Return (X, Y) of the center of cell containing provided text 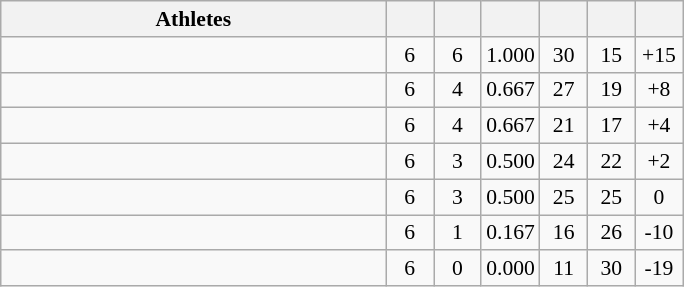
+15 (659, 55)
22 (611, 162)
+2 (659, 162)
16 (564, 233)
19 (611, 90)
15 (611, 55)
+8 (659, 90)
17 (611, 126)
11 (564, 269)
21 (564, 126)
1 (458, 233)
0.167 (510, 233)
Athletes (194, 19)
-10 (659, 233)
+4 (659, 126)
-19 (659, 269)
26 (611, 233)
1.000 (510, 55)
24 (564, 162)
0.000 (510, 269)
27 (564, 90)
